Extract the [X, Y] coordinate from the center of the cell holding the provided text.  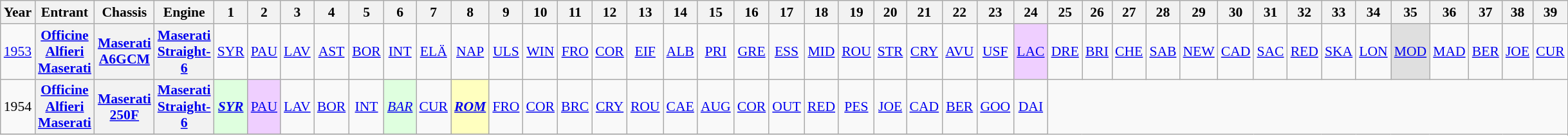
PRI [715, 51]
9 [506, 12]
32 [1305, 12]
Entrant [64, 12]
39 [1551, 12]
ESS [786, 51]
22 [959, 12]
24 [1031, 12]
5 [367, 12]
17 [786, 12]
Chassis [125, 12]
Year [18, 12]
SAB [1163, 51]
USF [995, 51]
SKA [1338, 51]
AUG [715, 106]
26 [1097, 12]
MID [821, 51]
LON [1373, 51]
7 [434, 12]
31 [1270, 12]
13 [645, 12]
SAC [1270, 51]
NEW [1198, 51]
3 [297, 12]
ELÄ [434, 51]
20 [890, 12]
GRE [752, 51]
8 [470, 12]
CAE [681, 106]
BRC [575, 106]
35 [1410, 12]
AVU [959, 51]
LAC [1031, 51]
DRE [1065, 51]
BAR [400, 106]
WIN [540, 51]
34 [1373, 12]
MAD [1449, 51]
23 [995, 12]
6 [400, 12]
1953 [18, 51]
15 [715, 12]
29 [1198, 12]
27 [1129, 12]
BRI [1097, 51]
PES [856, 106]
CHE [1129, 51]
STR [890, 51]
OUT [786, 106]
4 [332, 12]
MOD [1410, 51]
Engine [184, 12]
DAI [1031, 106]
Maserati 250F [125, 106]
37 [1486, 12]
30 [1236, 12]
18 [821, 12]
36 [1449, 12]
1954 [18, 106]
NAP [470, 51]
ROM [470, 106]
EIF [645, 51]
ALB [681, 51]
16 [752, 12]
GOO [995, 106]
25 [1065, 12]
21 [925, 12]
38 [1517, 12]
2 [264, 12]
14 [681, 12]
Maserati A6GCM [125, 51]
ULS [506, 51]
10 [540, 12]
12 [610, 12]
28 [1163, 12]
11 [575, 12]
AST [332, 51]
1 [231, 12]
33 [1338, 12]
19 [856, 12]
